From the cell containing the given text, extract its center point as (X, Y) coordinate. 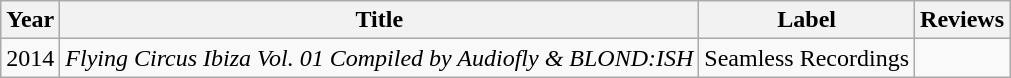
Reviews (962, 20)
Label (807, 20)
Title (380, 20)
Year (30, 20)
2014 (30, 58)
Seamless Recordings (807, 58)
Flying Circus Ibiza Vol. 01 Compiled by Audiofly & BLOND:ISH (380, 58)
